Locate the cell with the specified text and output its (x, y) center coordinate. 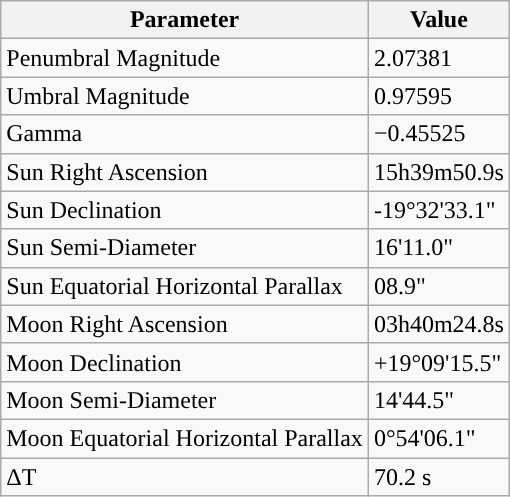
15h39m50.9s (438, 172)
−0.45525 (438, 134)
70.2 s (438, 477)
Parameter (185, 20)
Gamma (185, 134)
Sun Equatorial Horizontal Parallax (185, 286)
0.97595 (438, 96)
Sun Semi-Diameter (185, 248)
14'44.5" (438, 400)
Sun Declination (185, 210)
Sun Right Ascension (185, 172)
03h40m24.8s (438, 324)
Moon Declination (185, 362)
Penumbral Magnitude (185, 58)
+19°09'15.5" (438, 362)
Moon Right Ascension (185, 324)
Moon Semi-Diameter (185, 400)
16'11.0" (438, 248)
2.07381 (438, 58)
0°54'06.1" (438, 438)
ΔT (185, 477)
Value (438, 20)
Umbral Magnitude (185, 96)
-19°32'33.1" (438, 210)
08.9" (438, 286)
Moon Equatorial Horizontal Parallax (185, 438)
